For the text-containing cell, return its midpoint in (X, Y) coordinate format. 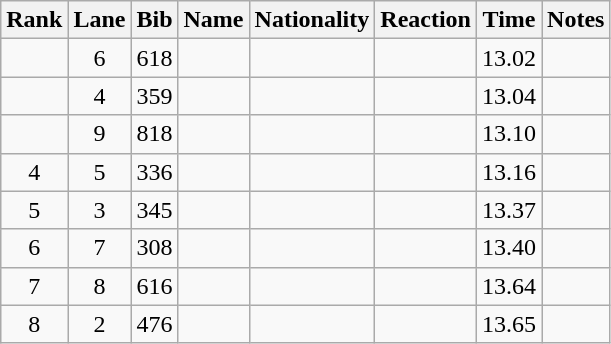
Notes (576, 20)
308 (154, 248)
336 (154, 172)
345 (154, 210)
13.37 (510, 210)
Name (214, 20)
359 (154, 96)
Rank (34, 20)
618 (154, 58)
13.40 (510, 248)
3 (100, 210)
Nationality (312, 20)
Time (510, 20)
Bib (154, 20)
616 (154, 286)
9 (100, 134)
13.65 (510, 324)
818 (154, 134)
Lane (100, 20)
13.02 (510, 58)
13.16 (510, 172)
13.64 (510, 286)
13.04 (510, 96)
476 (154, 324)
Reaction (426, 20)
13.10 (510, 134)
2 (100, 324)
